Provide the (X, Y) coordinate of the cell's center where the given text is located.  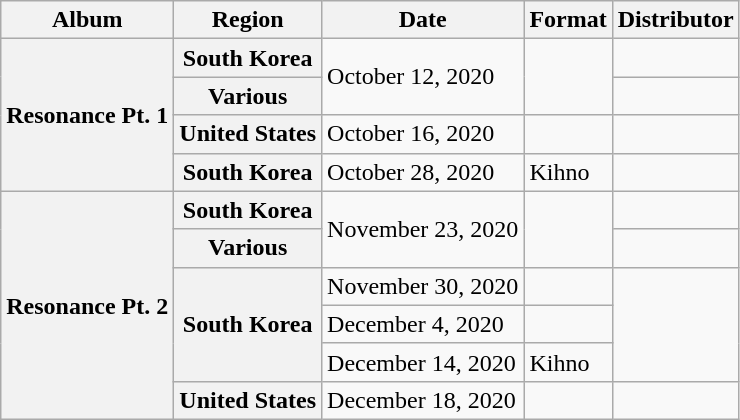
October 12, 2020 (423, 77)
December 18, 2020 (423, 400)
Format (568, 20)
October 16, 2020 (423, 134)
Date (423, 20)
Resonance Pt. 1 (88, 115)
November 23, 2020 (423, 229)
Distributor (676, 20)
October 28, 2020 (423, 172)
Resonance Pt. 2 (88, 305)
Region (248, 20)
December 14, 2020 (423, 362)
December 4, 2020 (423, 324)
Album (88, 20)
November 30, 2020 (423, 286)
